Return (x, y) of the center of cell containing provided text 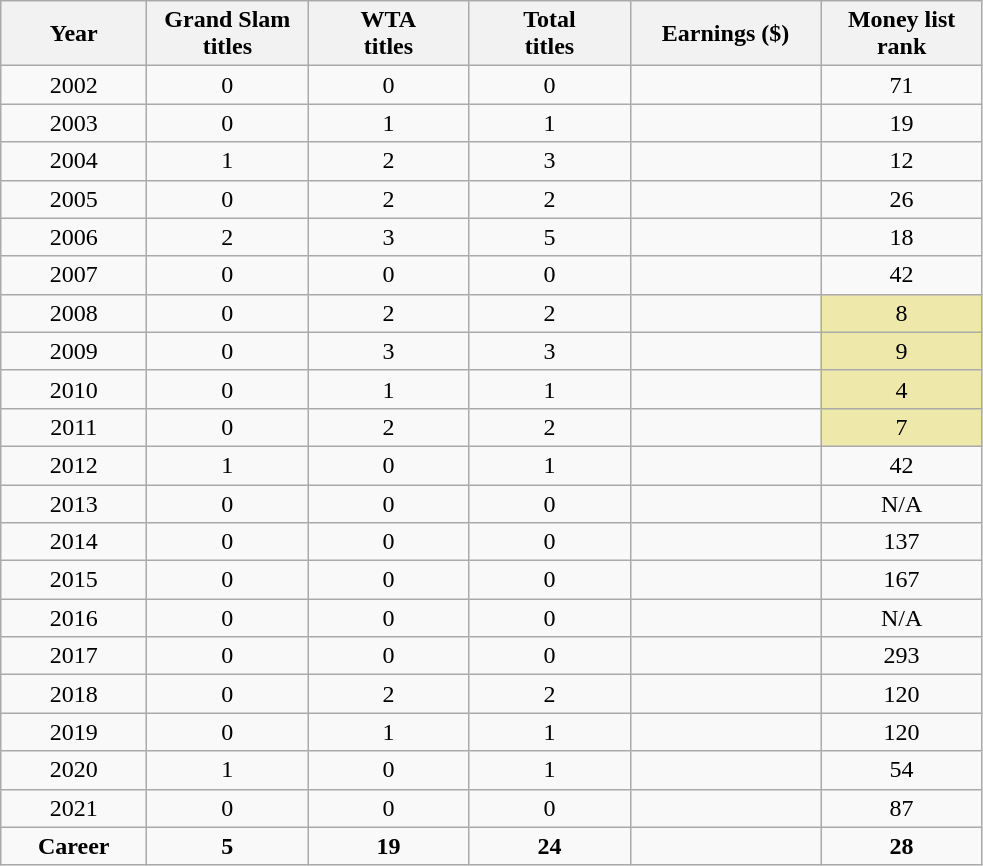
2018 (74, 694)
26 (902, 199)
8 (902, 313)
2013 (74, 503)
2021 (74, 808)
Total titles (550, 34)
87 (902, 808)
28 (902, 846)
12 (902, 161)
2009 (74, 351)
2006 (74, 237)
7 (902, 427)
2020 (74, 770)
54 (902, 770)
293 (902, 656)
18 (902, 237)
2011 (74, 427)
Earnings ($) (726, 34)
2003 (74, 123)
Money list rank (902, 34)
4 (902, 389)
2019 (74, 732)
Grand Slam titles (228, 34)
2014 (74, 542)
24 (550, 846)
WTA titles (388, 34)
2016 (74, 618)
2005 (74, 199)
2015 (74, 580)
2008 (74, 313)
137 (902, 542)
2004 (74, 161)
2012 (74, 465)
2010 (74, 389)
71 (902, 85)
2002 (74, 85)
2007 (74, 275)
2017 (74, 656)
Career (74, 846)
Year (74, 34)
167 (902, 580)
9 (902, 351)
